Detect which cell encompasses the target text, then output its (X, Y) center coordinate. 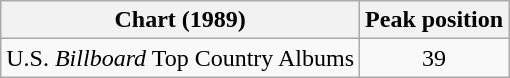
Chart (1989) (180, 20)
Peak position (434, 20)
U.S. Billboard Top Country Albums (180, 58)
39 (434, 58)
